From the cell containing the given text, extract its center point as (x, y) coordinate. 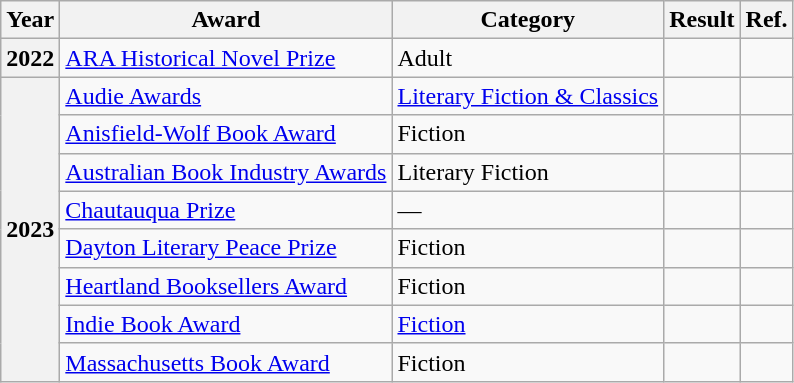
2023 (30, 229)
2022 (30, 58)
Literary Fiction & Classics (528, 96)
Award (226, 20)
Massachusetts Book Award (226, 362)
Dayton Literary Peace Prize (226, 248)
ARA Historical Novel Prize (226, 58)
Ref. (766, 20)
Australian Book Industry Awards (226, 172)
— (528, 210)
Adult (528, 58)
Category (528, 20)
Result (702, 20)
Year (30, 20)
Chautauqua Prize (226, 210)
Indie Book Award (226, 324)
Literary Fiction (528, 172)
Audie Awards (226, 96)
Anisfield-Wolf Book Award (226, 134)
Heartland Booksellers Award (226, 286)
